Return the [x, y] coordinate for the center point of the cell that contains the specified text.  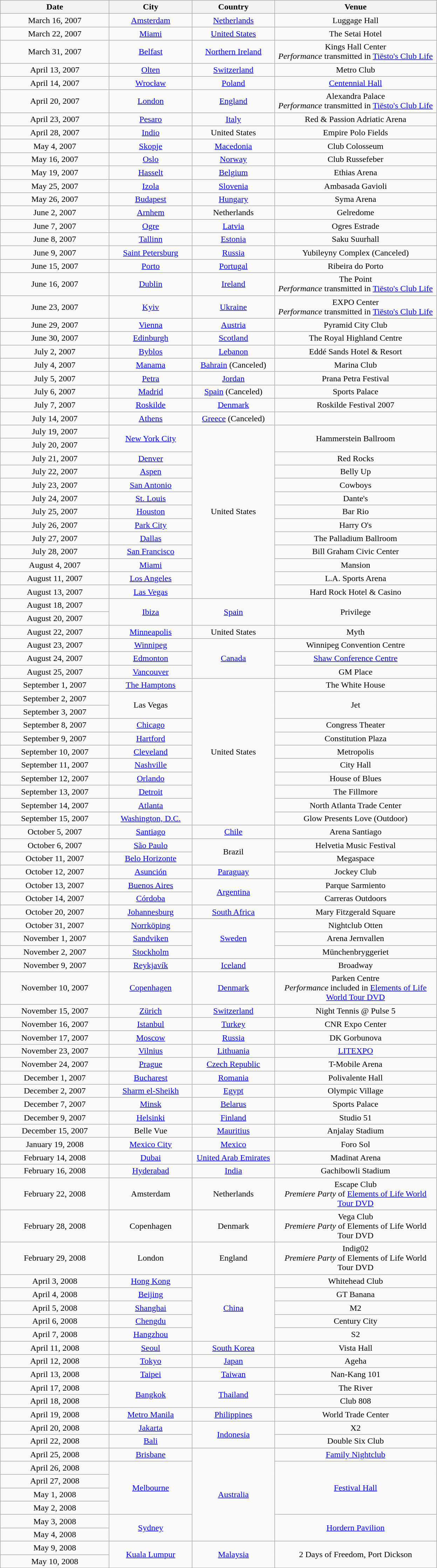
Mauritius [233, 1131]
Metro Manila [151, 1414]
November 10, 2007 [55, 988]
Córdoba [151, 899]
Münchenbryggeriet [355, 952]
Vega ClubPremiere Party of Elements of Life World Tour DVD [355, 1226]
Detroit [151, 792]
July 14, 2007 [55, 418]
Ibiza [151, 612]
The Setai Hotel [355, 34]
L.A. Sports Arena [355, 578]
Hong Kong [151, 1281]
May 1, 2008 [55, 1494]
Manama [151, 365]
August 20, 2007 [55, 618]
Dante's [355, 498]
Minsk [151, 1104]
Park City [151, 525]
Paraguay [233, 872]
Centennial Hall [355, 83]
Broadway [355, 965]
Red Rocks [355, 458]
Megaspace [355, 859]
April 18, 2008 [55, 1401]
Stockholm [151, 952]
GM Place [355, 672]
Indio [151, 132]
April 11, 2008 [55, 1348]
Brazil [233, 852]
February 14, 2008 [55, 1158]
May 4, 2007 [55, 146]
November 15, 2007 [55, 1011]
June 15, 2007 [55, 266]
Metropolis [355, 752]
April 3, 2008 [55, 1281]
Gelredome [355, 213]
Belfast [151, 52]
Sharm el-Sheikh [151, 1091]
August 25, 2007 [55, 672]
April 28, 2007 [55, 132]
Edinburgh [151, 338]
City [151, 7]
Minneapolis [151, 632]
Metro Club [355, 70]
Skopje [151, 146]
April 23, 2007 [55, 119]
Ogre [151, 226]
Byblos [151, 352]
Zürich [151, 1011]
June 7, 2007 [55, 226]
Bahrain (Canceled) [233, 365]
Spain [233, 612]
July 27, 2007 [55, 538]
August 13, 2007 [55, 592]
The Fillmore [355, 792]
Vilnius [151, 1051]
Dallas [151, 538]
Nashville [151, 765]
Escape ClubPremiere Party of Elements of Life World Tour DVD [355, 1194]
Harry O's [355, 525]
Iceland [233, 965]
Porto [151, 266]
Petra [151, 378]
April 7, 2008 [55, 1334]
Helsinki [151, 1118]
Belly Up [355, 472]
April 19, 2008 [55, 1414]
October 13, 2007 [55, 885]
Ambasada Gavioli [355, 186]
Greece (Canceled) [233, 418]
December 7, 2007 [55, 1104]
Bangkok [151, 1395]
November 2, 2007 [55, 952]
September 10, 2007 [55, 752]
Family Nightclub [355, 1454]
S2 [355, 1334]
Taiwan [233, 1375]
August 23, 2007 [55, 645]
United Arab Emirates [233, 1158]
October 31, 2007 [55, 925]
M2 [355, 1308]
Marina Club [355, 365]
October 11, 2007 [55, 859]
Canada [233, 659]
Foro Sol [355, 1144]
Houston [151, 512]
Gachibowli Stadium [355, 1171]
Hangzhou [151, 1334]
The River [355, 1388]
Madrid [151, 391]
Spain (Canceled) [233, 391]
Indig02Premiere Party of Elements of Life World Tour DVD [355, 1258]
April 4, 2008 [55, 1294]
November 16, 2007 [55, 1024]
Yubileyny Complex (Canceled) [355, 253]
Norway [233, 159]
December 2, 2007 [55, 1091]
Ireland [233, 284]
September 9, 2007 [55, 738]
September 8, 2007 [55, 725]
Sandviken [151, 939]
China [233, 1308]
Hammerstein Ballroom [355, 438]
Helvetia Music Festival [355, 845]
September 1, 2007 [55, 685]
September 12, 2007 [55, 778]
Winnipeg Convention Centre [355, 645]
November 17, 2007 [55, 1037]
Buenos Aires [151, 885]
Polivalente Hall [355, 1078]
June 29, 2007 [55, 325]
Kuala Lumpur [151, 1554]
Jordan [233, 378]
Mary Fitzgerald Square [355, 912]
Wrocław [151, 83]
February 22, 2008 [55, 1194]
Festival Hall [355, 1488]
San Antonio [151, 485]
April 13, 2008 [55, 1375]
Oslo [151, 159]
Washington, D.C. [151, 818]
Denver [151, 458]
Orlando [151, 778]
April 17, 2008 [55, 1388]
May 10, 2008 [55, 1561]
Athens [151, 418]
July 26, 2007 [55, 525]
Poland [233, 83]
July 4, 2007 [55, 365]
The White House [355, 685]
CNR Expo Center [355, 1024]
September 15, 2007 [55, 818]
Japan [233, 1361]
Venue [355, 7]
May 26, 2007 [55, 199]
Olten [151, 70]
August 11, 2007 [55, 578]
Portugal [233, 266]
July 5, 2007 [55, 378]
July 23, 2007 [55, 485]
Chengdu [151, 1321]
Arena Jernvallen [355, 939]
Constitution Plaza [355, 738]
T-Mobile Arena [355, 1064]
Empire Polo Fields [355, 132]
EXPO CenterPerformance transmitted in Tiësto's Club Life [355, 307]
New York City [151, 438]
Lithuania [233, 1051]
September 11, 2007 [55, 765]
November 9, 2007 [55, 965]
Atlanta [151, 805]
DK Gorbunova [355, 1037]
Club Russefeber [355, 159]
Budapest [151, 199]
Bali [151, 1441]
October 14, 2007 [55, 899]
Thailand [233, 1395]
Indonesia [233, 1434]
Belarus [233, 1104]
Syma Arena [355, 199]
Czech Republic [233, 1064]
Lebanon [233, 352]
Studio 51 [355, 1118]
Austria [233, 325]
Parque Sarmiento [355, 885]
World Trade Center [355, 1414]
Scotland [233, 338]
LITEXPO [355, 1051]
City Hall [355, 765]
January 19, 2008 [55, 1144]
March 31, 2007 [55, 52]
July 7, 2007 [55, 405]
Belle Vue [151, 1131]
Alexandra PalacePerformance transmitted in Tiësto's Club Life [355, 101]
October 5, 2007 [55, 832]
May 25, 2007 [55, 186]
GT Banana [355, 1294]
May 16, 2007 [55, 159]
Nightclub Otten [355, 925]
Winnipeg [151, 645]
Hordern Pavilion [355, 1528]
North Atlanta Trade Center [355, 805]
Izola [151, 186]
X2 [355, 1428]
April 6, 2008 [55, 1321]
Vista Hall [355, 1348]
Malaysia [233, 1554]
Seoul [151, 1348]
April 25, 2008 [55, 1454]
Kyiv [151, 307]
House of Blues [355, 778]
Hungary [233, 199]
Italy [233, 119]
Vancouver [151, 672]
Hartford [151, 738]
Congress Theater [355, 725]
Sweden [233, 939]
Bar Rio [355, 512]
Finland [233, 1118]
Ageha [355, 1361]
Club Colosseum [355, 146]
Los Angeles [151, 578]
Club 808 [355, 1401]
Privilege [355, 612]
July 28, 2007 [55, 552]
India [233, 1171]
Roskilde Festival 2007 [355, 405]
May 3, 2008 [55, 1521]
Tokyo [151, 1361]
June 2, 2007 [55, 213]
August 4, 2007 [55, 565]
Ribeira do Porto [355, 266]
The Hamptons [151, 685]
April 20, 2007 [55, 101]
Glow Presents Love (Outdoor) [355, 818]
Olympic Village [355, 1091]
Sydney [151, 1528]
Macedonia [233, 146]
April 5, 2008 [55, 1308]
October 6, 2007 [55, 845]
Ogres Estrade [355, 226]
October 12, 2007 [55, 872]
Shaw Conference Centre [355, 659]
August 22, 2007 [55, 632]
June 9, 2007 [55, 253]
Kings Hall CenterPerformance transmitted in Tiësto's Club Life [355, 52]
Date [55, 7]
Country [233, 7]
May 9, 2008 [55, 1548]
April 26, 2008 [55, 1468]
Eddé Sands Hotel & Resort [355, 352]
Pesaro [151, 119]
February 28, 2008 [55, 1226]
December 1, 2007 [55, 1078]
Belgium [233, 172]
Turkey [233, 1024]
Belo Horizonte [151, 859]
Cowboys [355, 485]
Prague [151, 1064]
Pyramid City Club [355, 325]
Beijing [151, 1294]
Istanbul [151, 1024]
Jakarta [151, 1428]
South Africa [233, 912]
June 23, 2007 [55, 307]
August 24, 2007 [55, 659]
Norrköping [151, 925]
Parken CentrePerformance included in Elements of Life World Tour DVD [355, 988]
Hasselt [151, 172]
June 8, 2007 [55, 239]
Edmonton [151, 659]
Bill Graham Civic Center [355, 552]
Aspen [151, 472]
Arena Santiago [355, 832]
Jockey Club [355, 872]
Ukraine [233, 307]
Estonia [233, 239]
June 16, 2007 [55, 284]
Melbourne [151, 1488]
July 20, 2007 [55, 445]
Argentina [233, 892]
Double Six Club [355, 1441]
Tallinn [151, 239]
Saku Suurhall [355, 239]
July 21, 2007 [55, 458]
March 22, 2007 [55, 34]
Nan-Kang 101 [355, 1375]
Vienna [151, 325]
Dublin [151, 284]
Chicago [151, 725]
Latvia [233, 226]
Shanghai [151, 1308]
The Palladium Ballroom [355, 538]
Australia [233, 1494]
Johannesburg [151, 912]
Myth [355, 632]
The Royal Highland Centre [355, 338]
April 12, 2008 [55, 1361]
Hyderabad [151, 1171]
Roskilde [151, 405]
September 13, 2007 [55, 792]
Dubai [151, 1158]
St. Louis [151, 498]
Saint Petersburg [151, 253]
November 23, 2007 [55, 1051]
Taipei [151, 1375]
October 20, 2007 [55, 912]
July 22, 2007 [55, 472]
September 2, 2007 [55, 698]
Brisbane [151, 1454]
Whitehead Club [355, 1281]
Mansion [355, 565]
Luggage Hall [355, 20]
Slovenia [233, 186]
July 19, 2007 [55, 432]
Prana Petra Festival [355, 378]
April 14, 2007 [55, 83]
December 15, 2007 [55, 1131]
September 3, 2007 [55, 712]
Romania [233, 1078]
December 9, 2007 [55, 1118]
July 24, 2007 [55, 498]
Hard Rock Hotel & Casino [355, 592]
South Korea [233, 1348]
Northern Ireland [233, 52]
May 4, 2008 [55, 1534]
Red & Passion Adriatic Arena [355, 119]
Night Tennis @ Pulse 5 [355, 1011]
Mexico City [151, 1144]
February 16, 2008 [55, 1171]
Cleveland [151, 752]
May 19, 2007 [55, 172]
April 27, 2008 [55, 1481]
March 16, 2007 [55, 20]
Carreras Outdoors [355, 899]
Reykjavík [151, 965]
Century City [355, 1321]
Asunción [151, 872]
The PointPerformance transmitted in Tiësto's Club Life [355, 284]
Jet [355, 705]
June 30, 2007 [55, 338]
Mexico [233, 1144]
July 6, 2007 [55, 391]
April 13, 2007 [55, 70]
Moscow [151, 1037]
April 22, 2008 [55, 1441]
Egypt [233, 1091]
May 2, 2008 [55, 1508]
São Paulo [151, 845]
Madinat Arena [355, 1158]
July 2, 2007 [55, 352]
November 1, 2007 [55, 939]
Chile [233, 832]
San Francisco [151, 552]
Santiago [151, 832]
Bucharest [151, 1078]
Arnhem [151, 213]
July 25, 2007 [55, 512]
Anjalay Stadium [355, 1131]
Philippines [233, 1414]
February 29, 2008 [55, 1258]
April 20, 2008 [55, 1428]
2 Days of Freedom, Port Dickson [355, 1554]
November 24, 2007 [55, 1064]
September 14, 2007 [55, 805]
August 18, 2007 [55, 605]
Ethias Arena [355, 172]
